Pinpoint the cell where the given text exists, returning its [X, Y] midpoint coordinate. 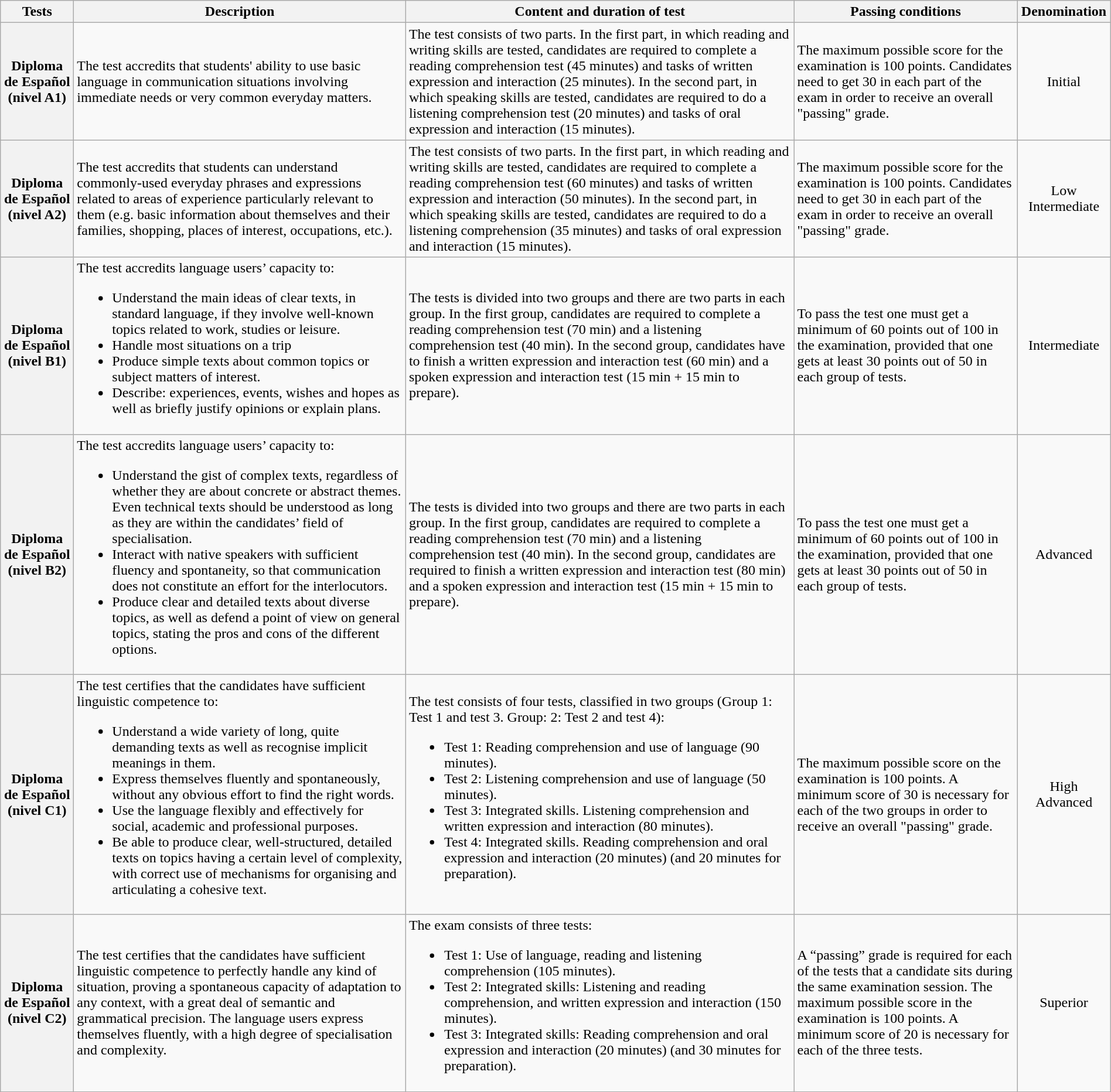
Diploma de Español (nivel A1) [38, 81]
Diploma de Español (nivel B1) [38, 346]
Advanced [1064, 554]
Diploma de Español (nivel C1) [38, 794]
Low Intermediate [1064, 199]
Diploma de Español (nivel C2) [38, 1003]
High Advanced [1064, 794]
Intermediate [1064, 346]
Passing conditions [906, 12]
Denomination [1064, 12]
Description [240, 12]
Tests [38, 12]
Content and duration of test [600, 12]
Diploma de Español (nivel B2) [38, 554]
Initial [1064, 81]
Superior [1064, 1003]
Diploma de Español (nivel A2) [38, 199]
